Return the (x, y) coordinate for the center point of the cell that contains the specified text.  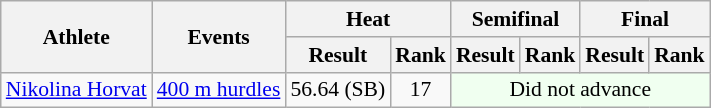
Events (219, 36)
17 (420, 90)
Semifinal (516, 19)
56.64 (SB) (338, 90)
Heat (368, 19)
Did not advance (580, 90)
400 m hurdles (219, 90)
Final (644, 19)
Athlete (76, 36)
Nikolina Horvat (76, 90)
